Provide the (x, y) coordinate of the cell's center where the given text is located.  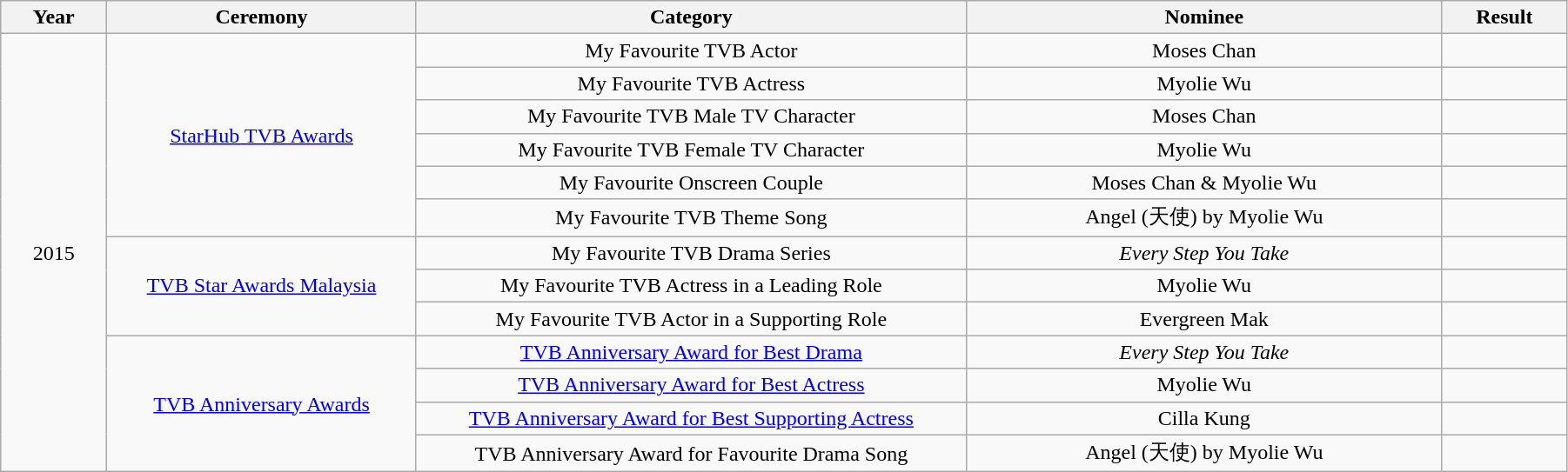
My Favourite TVB Actor (691, 50)
My Favourite TVB Male TV Character (691, 116)
TVB Anniversary Award for Best Drama (691, 352)
Nominee (1204, 17)
Category (691, 17)
TVB Star Awards Malaysia (262, 286)
Evergreen Mak (1204, 319)
Ceremony (262, 17)
Result (1504, 17)
My Favourite TVB Female TV Character (691, 150)
Cilla Kung (1204, 418)
TVB Anniversary Award for Best Actress (691, 385)
My Favourite TVB Drama Series (691, 253)
StarHub TVB Awards (262, 136)
My Favourite Onscreen Couple (691, 183)
My Favourite TVB Theme Song (691, 217)
My Favourite TVB Actress (691, 83)
TVB Anniversary Awards (262, 403)
My Favourite TVB Actress in a Leading Role (691, 286)
TVB Anniversary Award for Best Supporting Actress (691, 418)
Year (54, 17)
My Favourite TVB Actor in a Supporting Role (691, 319)
2015 (54, 253)
Moses Chan & Myolie Wu (1204, 183)
TVB Anniversary Award for Favourite Drama Song (691, 454)
